Return [X, Y] of the center of cell containing provided text 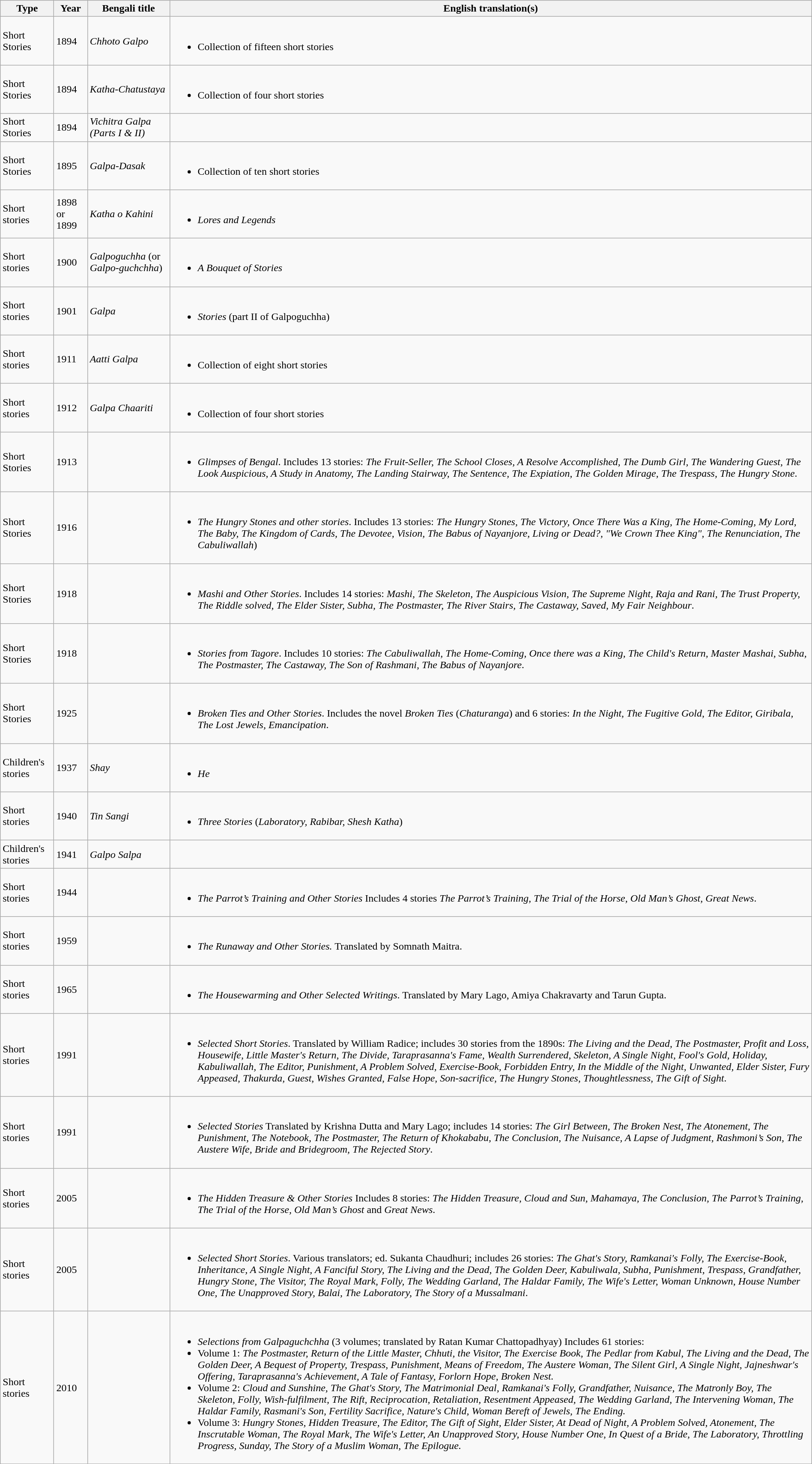
Type [27, 9]
The Runaway and Other Stories. Translated by Somnath Maitra. [491, 941]
Stories (part II of Galpoguchha) [491, 311]
The Parrot’s Training and Other Stories Includes 4 stories The Parrot’s Training, The Trial of the Horse, Old Man’s Ghost, Great News. [491, 893]
Galpoguchha (or Galpo-guchchha) [128, 262]
Tin Sangi [128, 816]
1959 [71, 941]
The Housewarming and Other Selected Writings. Translated by Mary Lago, Amiya Chakravarty and Tarun Gupta. [491, 989]
Katha o Kahini [128, 214]
Galpo Salpa [128, 854]
1925 [71, 714]
1913 [71, 462]
Chhoto Galpo [128, 41]
Aatti Galpa [128, 359]
1940 [71, 816]
1898 or 1899 [71, 214]
1916 [71, 528]
Collection of fifteen short stories [491, 41]
English translation(s) [491, 9]
He [491, 768]
Collection of ten short stories [491, 165]
Bengali title [128, 9]
1941 [71, 854]
1937 [71, 768]
1911 [71, 359]
1901 [71, 311]
Three Stories (Laboratory, Rabibar, Shesh Katha) [491, 816]
1965 [71, 989]
1912 [71, 408]
2010 [71, 1387]
Year [71, 9]
Lores and Legends [491, 214]
Shay [128, 768]
A Bouquet of Stories [491, 262]
Katha-Chatustaya [128, 89]
1944 [71, 893]
Galpa-Dasak [128, 165]
Vichitra Galpa (Parts I & II) [128, 128]
Galpa [128, 311]
Collection of eight short stories [491, 359]
Galpa Chaariti [128, 408]
1895 [71, 165]
1900 [71, 262]
